Extract the (x, y) coordinate from the center of the cell holding the provided text.  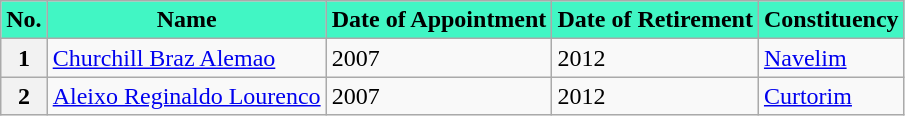
2 (24, 96)
Churchill Braz Alemao (186, 58)
Navelim (831, 58)
Constituency (831, 20)
Name (186, 20)
1 (24, 58)
Curtorim (831, 96)
Aleixo Reginaldo Lourenco (186, 96)
No. (24, 20)
Date of Retirement (656, 20)
Date of Appointment (439, 20)
